Determine the (X, Y) coordinate at the center of the cell enclosing the given text.  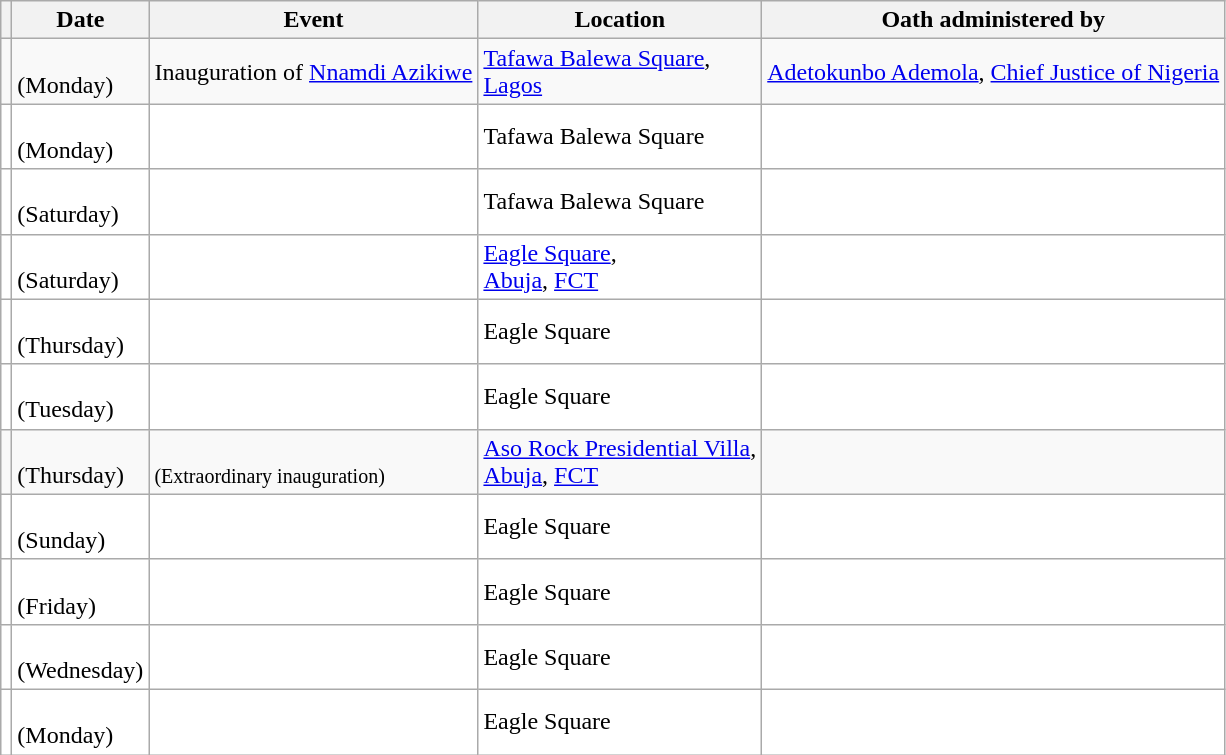
(Sunday) (80, 526)
Adetokunbo Ademola, Chief Justice of Nigeria (994, 72)
(Tuesday) (80, 396)
Tafawa Balewa Square, Lagos (620, 72)
Location (620, 20)
(Wednesday) (80, 656)
Oath administered by (994, 20)
(Friday) (80, 592)
Aso Rock Presidential Villa, Abuja, FCT (620, 462)
Event (314, 20)
Inauguration of Nnamdi Azikiwe (314, 72)
Date (80, 20)
Eagle Square, Abuja, FCT (620, 266)
(Extraordinary inauguration) (314, 462)
